Capture the cell that displays the provided text and extract its (x, y) central coordinate. 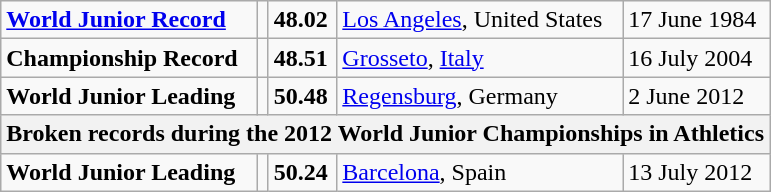
Regensburg, Germany (480, 96)
Los Angeles, United States (480, 20)
50.24 (302, 172)
Grosseto, Italy (480, 58)
Barcelona, Spain (480, 172)
50.48 (302, 96)
Broken records during the 2012 World Junior Championships in Athletics (386, 134)
48.51 (302, 58)
World Junior Record (129, 20)
Championship Record (129, 58)
2 June 2012 (696, 96)
48.02 (302, 20)
13 July 2012 (696, 172)
17 June 1984 (696, 20)
16 July 2004 (696, 58)
